From the cell containing the given text, extract its center point as (x, y) coordinate. 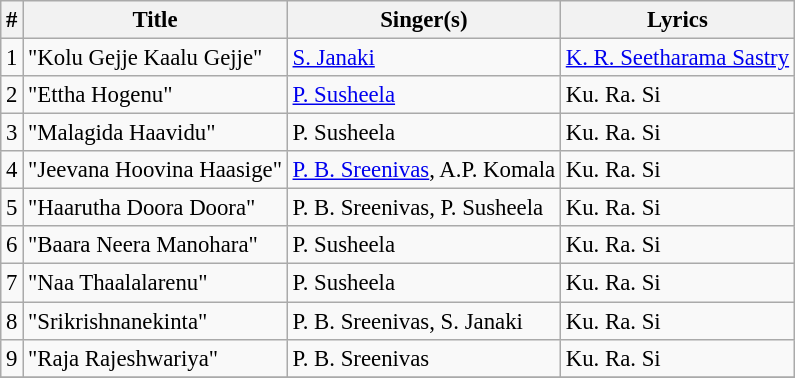
S. Janaki (424, 58)
8 (12, 321)
"Naa Thaalalarenu" (156, 283)
5 (12, 208)
"Srikrishnanekinta" (156, 321)
"Kolu Gejje Kaalu Gejje" (156, 58)
"Haarutha Doora Doora" (156, 208)
Singer(s) (424, 20)
P. B. Sreenivas, P. Susheela (424, 208)
"Malagida Haavidu" (156, 133)
Title (156, 20)
2 (12, 95)
"Jeevana Hoovina Haasige" (156, 170)
3 (12, 133)
7 (12, 283)
# (12, 20)
"Baara Neera Manohara" (156, 245)
"Ettha Hogenu" (156, 95)
K. R. Seetharama Sastry (677, 58)
P. B. Sreenivas, S. Janaki (424, 321)
6 (12, 245)
P. B. Sreenivas, A.P. Komala (424, 170)
1 (12, 58)
P. B. Sreenivas (424, 358)
Lyrics (677, 20)
"Raja Rajeshwariya" (156, 358)
4 (12, 170)
9 (12, 358)
